Identify which cell holds the provided text, then report its [x, y] central coordinate. 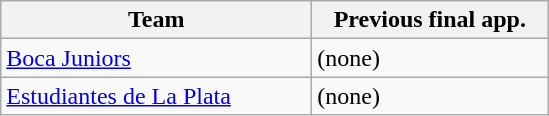
Team [156, 20]
Boca Juniors [156, 58]
Estudiantes de La Plata [156, 96]
Previous final app. [430, 20]
